Detect which cell encompasses the target text, then output its [X, Y] center coordinate. 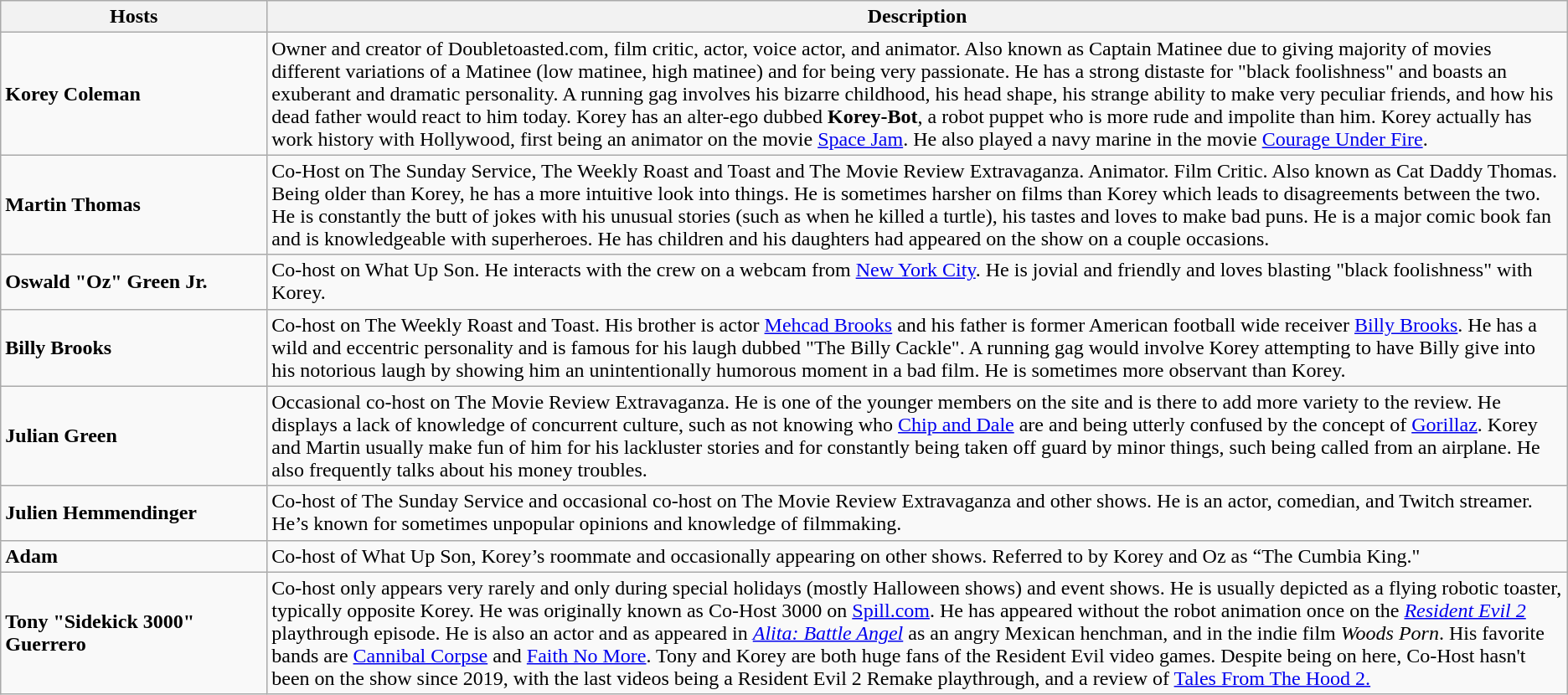
Martin Thomas [134, 204]
Hosts [134, 17]
Tony "Sidekick 3000" Guerrero [134, 633]
Billy Brooks [134, 347]
Adam [134, 556]
Description [918, 17]
Co-host of What Up Son, Korey’s roommate and occasionally appearing on other shows. Referred to by Korey and Oz as “The Cumbia King." [918, 556]
Julien Hemmendinger [134, 512]
Julian Green [134, 435]
Oswald "Oz" Green Jr. [134, 281]
Korey Coleman [134, 94]
